Capture the cell that displays the provided text and extract its [X, Y] central coordinate. 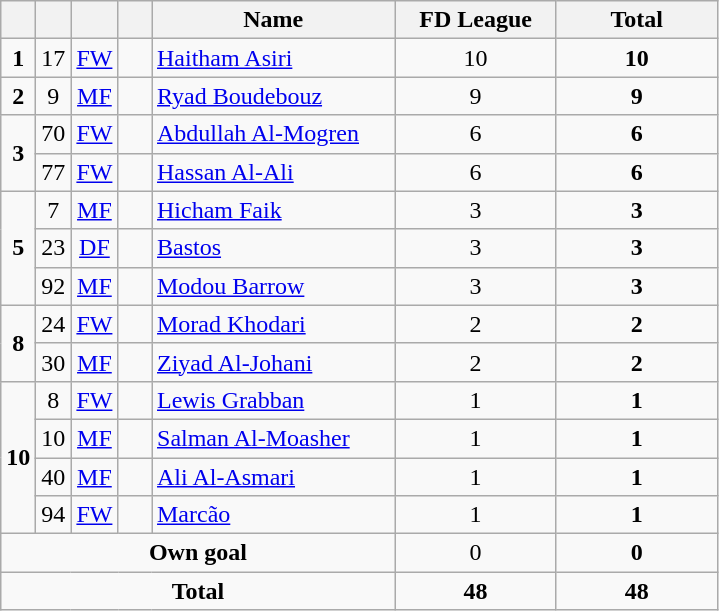
77 [54, 172]
DF [94, 248]
FD League [476, 20]
Abdullah Al-Mogren [274, 134]
Bastos [274, 248]
17 [54, 58]
Name [274, 20]
94 [54, 515]
7 [54, 210]
5 [18, 248]
Salman Al-Moasher [274, 438]
Ziyad Al-Johani [274, 362]
24 [54, 324]
23 [54, 248]
70 [54, 134]
40 [54, 477]
Hassan Al-Ali [274, 172]
92 [54, 286]
Ryad Boudebouz [274, 96]
Morad Khodari [274, 324]
Modou Barrow [274, 286]
Haitham Asiri [274, 58]
Hicham Faik [274, 210]
Ali Al-Asmari [274, 477]
Marcão [274, 515]
Own goal [198, 553]
Lewis Grabban [274, 400]
30 [54, 362]
